From the cell containing the given text, extract its center point as (x, y) coordinate. 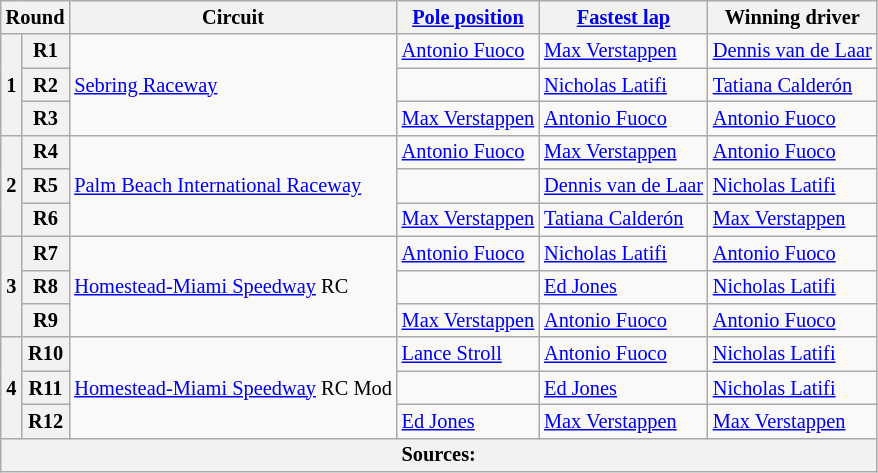
Palm Beach International Raceway (232, 186)
R10 (46, 354)
Winning driver (792, 17)
Round (36, 17)
R2 (46, 85)
R3 (46, 118)
R5 (46, 186)
Homestead-Miami Speedway RC Mod (232, 388)
2 (12, 186)
R7 (46, 253)
R12 (46, 421)
Fastest lap (624, 17)
Circuit (232, 17)
R9 (46, 320)
R8 (46, 287)
Sources: (439, 455)
Sebring Raceway (232, 84)
1 (12, 84)
R4 (46, 152)
Pole position (468, 17)
3 (12, 286)
4 (12, 388)
Homestead-Miami Speedway RC (232, 286)
Lance Stroll (468, 354)
R6 (46, 219)
R1 (46, 51)
R11 (46, 388)
